Detect which cell encompasses the target text, then output its (x, y) center coordinate. 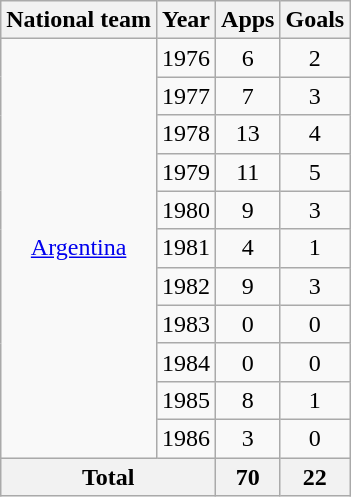
1985 (186, 400)
Year (186, 20)
National team (79, 20)
13 (248, 134)
1986 (186, 438)
1978 (186, 134)
5 (315, 172)
70 (248, 477)
11 (248, 172)
1981 (186, 248)
8 (248, 400)
7 (248, 96)
1979 (186, 172)
1977 (186, 96)
1980 (186, 210)
Goals (315, 20)
22 (315, 477)
1976 (186, 58)
2 (315, 58)
1982 (186, 286)
1983 (186, 324)
Argentina (79, 248)
1984 (186, 362)
Total (108, 477)
Apps (248, 20)
6 (248, 58)
